Detect which cell encompasses the target text, then output its (X, Y) center coordinate. 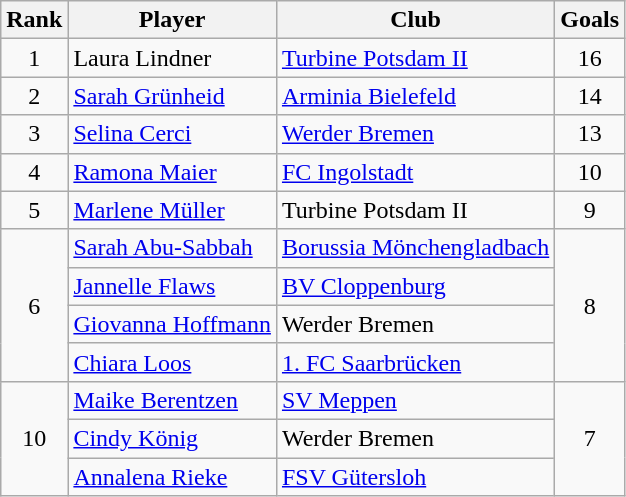
BV Cloppenburg (415, 286)
16 (590, 58)
Club (415, 20)
14 (590, 96)
Goals (590, 20)
Selina Cerci (172, 134)
Annalena Rieke (172, 477)
Cindy König (172, 438)
13 (590, 134)
Chiara Loos (172, 362)
Giovanna Hoffmann (172, 324)
7 (590, 438)
Sarah Abu-Sabbah (172, 248)
Arminia Bielefeld (415, 96)
SV Meppen (415, 400)
Ramona Maier (172, 172)
2 (34, 96)
4 (34, 172)
8 (590, 305)
Rank (34, 20)
Borussia Mönchengladbach (415, 248)
1. FC Saarbrücken (415, 362)
3 (34, 134)
FSV Gütersloh (415, 477)
5 (34, 210)
Player (172, 20)
6 (34, 305)
Maike Berentzen (172, 400)
Marlene Müller (172, 210)
Laura Lindner (172, 58)
Jannelle Flaws (172, 286)
FC Ingolstadt (415, 172)
Sarah Grünheid (172, 96)
1 (34, 58)
9 (590, 210)
